Return [X, Y] of the center of cell containing provided text 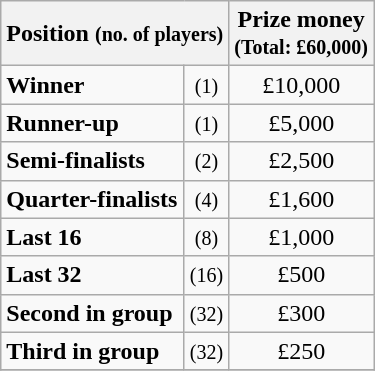
Runner-up [92, 123]
£500 [302, 275]
Third in group [92, 351]
(16) [206, 275]
Prize money(Total: £60,000) [302, 34]
Last 16 [92, 237]
£2,500 [302, 161]
£5,000 [302, 123]
Quarter-finalists [92, 199]
£10,000 [302, 85]
£1,600 [302, 199]
(4) [206, 199]
£300 [302, 313]
£250 [302, 351]
Last 32 [92, 275]
(8) [206, 237]
£1,000 [302, 237]
Second in group [92, 313]
(2) [206, 161]
Semi-finalists [92, 161]
Position (no. of players) [115, 34]
Winner [92, 85]
